Capture the cell that displays the provided text and extract its (X, Y) central coordinate. 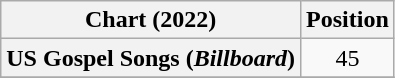
Chart (2022) (151, 20)
Position (348, 20)
45 (348, 58)
US Gospel Songs (Billboard) (151, 58)
